Provide the (X, Y) coordinate of the cell's center where the given text is located.  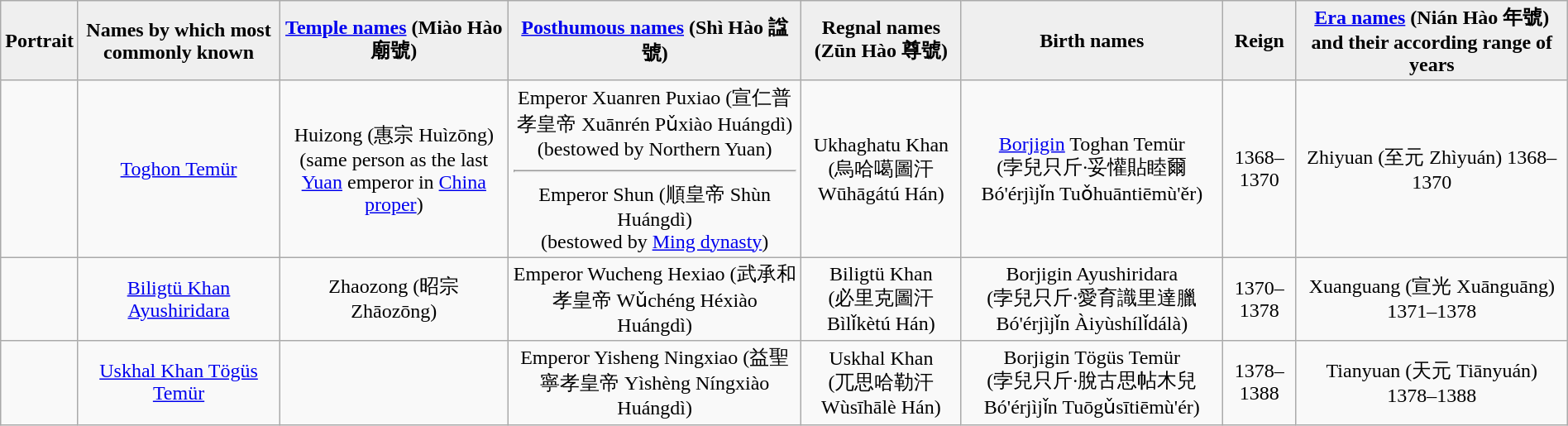
Tianyuan (天元 Tiānyuán) 1378–1388 (1432, 382)
Era names (Nián Hào 年號) and their according range of years (1432, 41)
Portrait (40, 41)
Huizong (惠宗 Huìzōng)(same person as the last Yuan emperor in China proper) (394, 169)
Zhaozong (昭宗 Zhāozōng) (394, 299)
Borjigin Ayushiridara(孛兒只斤·愛育識里達臘 Bó'érjìjǐn Àiyùshílǐdálà) (1092, 299)
1378–1388 (1259, 382)
Emperor Yisheng Ningxiao (益聖寧孝皇帝 Yìshèng Níngxiào Huángdì) (655, 382)
1370–1378 (1259, 299)
Borjigin Tögüs Temür(孛兒只斤·脫古思帖木兒 Bó'érjìjǐn Tuōgǔsītiēmù'ér) (1092, 382)
Zhiyuan (至元 Zhìyuán) 1368–1370 (1432, 169)
Names by which most commonly known (179, 41)
Biligtü Khan(必里克圖汗 Bìlǐkètú Hán) (881, 299)
Xuanguang (宣光 Xuānguāng) 1371–1378 (1432, 299)
Uskhal Khan Tögüs Temür (179, 382)
Borjigin Toghan Temür(孛兒只斤·妥懽貼睦爾 Bó'érjìjǐn Tuǒhuāntiēmù'ěr) (1092, 169)
1368–1370 (1259, 169)
Emperor Xuanren Puxiao (宣仁普孝皇帝 Xuānrén Pǔxiào Huángdì)(bestowed by Northern Yuan)Emperor Shun (順皇帝 Shùn Huángdì)(bestowed by Ming dynasty) (655, 169)
Ukhaghatu Khan(烏哈噶圖汗 Wūhāgátú Hán) (881, 169)
Reign (1259, 41)
Posthumous names (Shì Hào 諡號) (655, 41)
Toghon Temür (179, 169)
Biligtü Khan Ayushiridara (179, 299)
Emperor Wucheng Hexiao (武承和孝皇帝 Wǔchéng Héxiào Huángdì) (655, 299)
Regnal names (Zūn Hào 尊號) (881, 41)
Uskhal Khan(兀思哈勒汗 Wùsīhālè Hán) (881, 382)
Temple names (Miào Hào 廟號) (394, 41)
Birth names (1092, 41)
